From the cell containing the given text, extract its center point as (X, Y) coordinate. 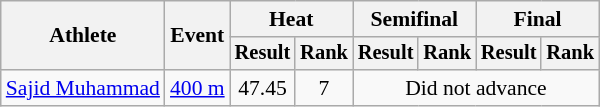
Final (538, 19)
Event (198, 36)
Semifinal (414, 19)
7 (324, 88)
Did not advance (476, 88)
400 m (198, 88)
Athlete (83, 36)
Sajid Muhammad (83, 88)
Heat (292, 19)
47.45 (263, 88)
